Determine the [X, Y] coordinate at the center of the cell enclosing the given text.  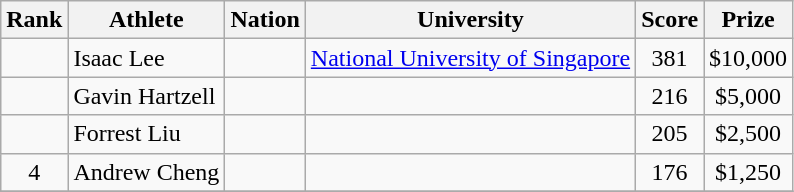
176 [670, 172]
Forrest Liu [146, 134]
$1,250 [748, 172]
216 [670, 96]
4 [34, 172]
$2,500 [748, 134]
Prize [748, 20]
Gavin Hartzell [146, 96]
Andrew Cheng [146, 172]
Rank [34, 20]
Nation [265, 20]
Isaac Lee [146, 58]
University [470, 20]
National University of Singapore [470, 58]
Athlete [146, 20]
$10,000 [748, 58]
205 [670, 134]
Score [670, 20]
$5,000 [748, 96]
381 [670, 58]
